Return the (X, Y) coordinate for the center point of the cell that contains the specified text.  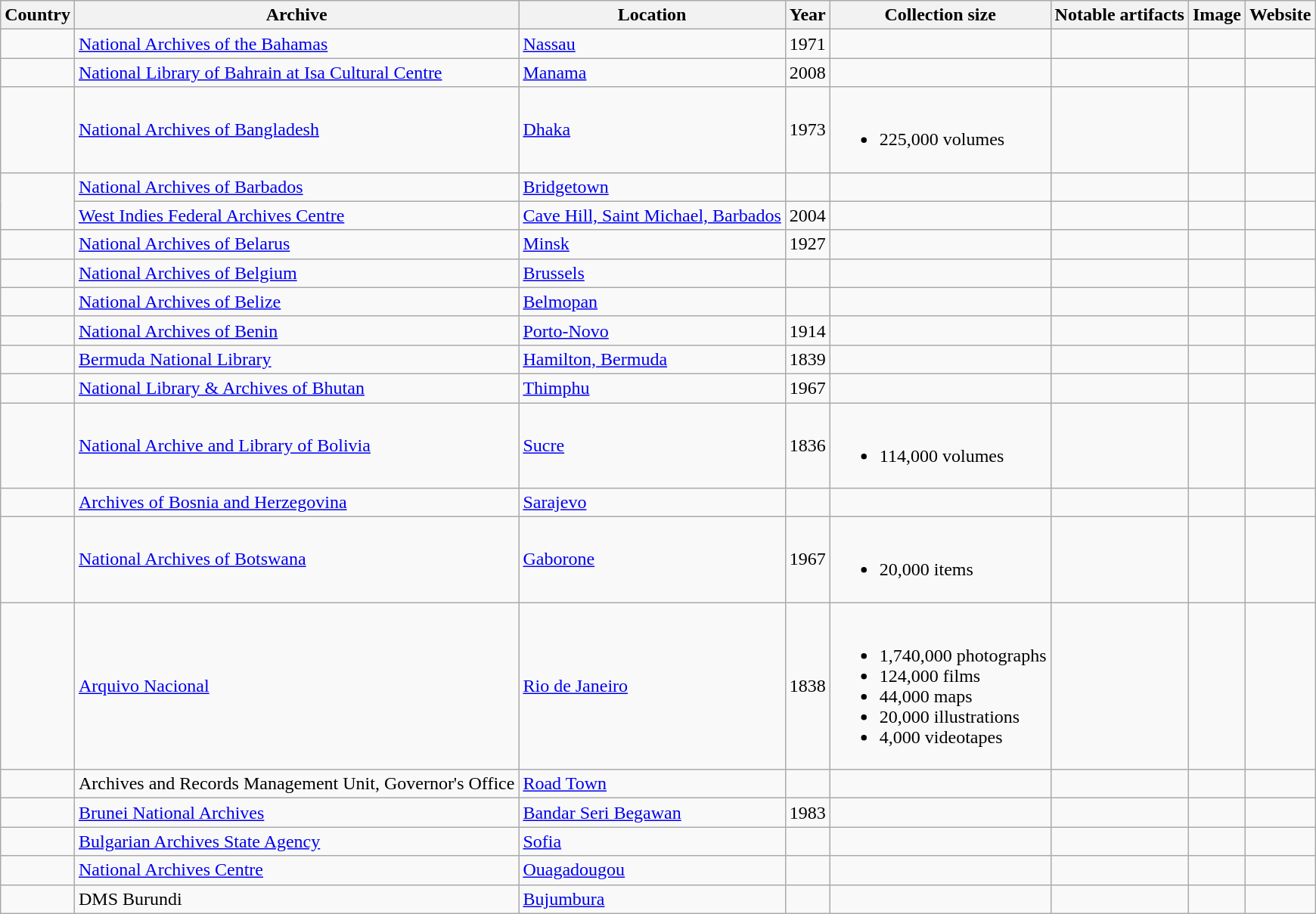
Notable artifacts (1119, 15)
Minsk (652, 244)
Sofia (652, 841)
Cave Hill, Saint Michael, Barbados (652, 215)
Archives of Bosnia and Herzegovina (296, 503)
1971 (808, 44)
Rio de Janeiro (652, 686)
National Archive and Library of Bolivia (296, 445)
1836 (808, 445)
Sarajevo (652, 503)
National Library & Archives of Bhutan (296, 388)
1914 (808, 330)
National Archives of Barbados (296, 187)
114,000 volumes (940, 445)
Manama (652, 73)
National Archives of the Bahamas (296, 44)
Location (652, 15)
Bandar Seri Begawan (652, 813)
National Archives of Belarus (296, 244)
Gaborone (652, 559)
National Library of Bahrain at Isa Cultural Centre (296, 73)
1,740,000 photographs124,000 films44,000 maps20,000 illustrations4,000 videotapes (940, 686)
National Archives of Belize (296, 302)
Porto-Novo (652, 330)
Ouagadougou (652, 870)
1838 (808, 686)
Year (808, 15)
Nassau (652, 44)
Brussels (652, 273)
West Indies Federal Archives Centre (296, 215)
1973 (808, 130)
Belmopan (652, 302)
Collection size (940, 15)
Bermuda National Library (296, 359)
National Archives Centre (296, 870)
Dhaka (652, 130)
Website (1280, 15)
Bridgetown (652, 187)
Hamilton, Bermuda (652, 359)
Archive (296, 15)
20,000 items (940, 559)
1983 (808, 813)
1927 (808, 244)
Brunei National Archives (296, 813)
Sucre (652, 445)
Bulgarian Archives State Agency (296, 841)
1839 (808, 359)
Country (38, 15)
Image (1216, 15)
National Archives of Belgium (296, 273)
2004 (808, 215)
National Archives of Bangladesh (296, 130)
National Archives of Botswana (296, 559)
Arquivo Nacional (296, 686)
Thimphu (652, 388)
Archives and Records Management Unit, Governor's Office (296, 784)
National Archives of Benin (296, 330)
2008 (808, 73)
DMS Burundi (296, 899)
225,000 volumes (940, 130)
Road Town (652, 784)
Bujumbura (652, 899)
